Scan for the cell matching the given text and deliver its (X, Y) coordinate at center. 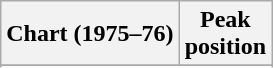
Peak position (225, 34)
Chart (1975–76) (90, 34)
